Return the [X, Y] coordinate for the center point of the cell that contains the specified text.  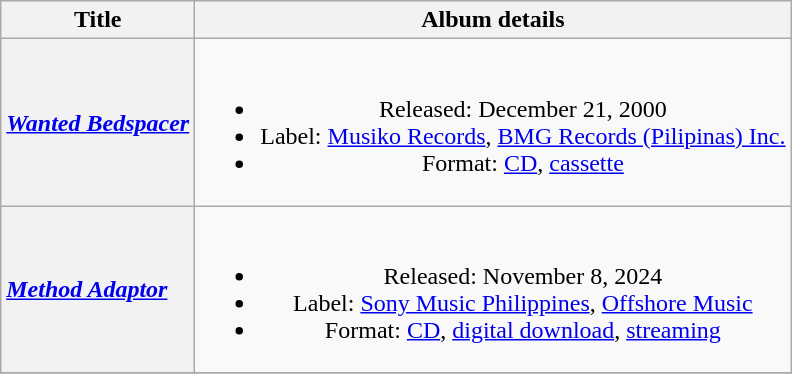
Album details [493, 20]
Released: November 8, 2024Label: Sony Music Philippines, Offshore MusicFormat: CD, digital download, streaming [493, 290]
Wanted Bedspacer [98, 122]
Released: December 21, 2000Label: Musiko Records, BMG Records (Pilipinas) Inc.Format: CD, cassette [493, 122]
Method Adaptor [98, 290]
Title [98, 20]
